Output the (x, y) coordinate of the center of the cell containing the given text.  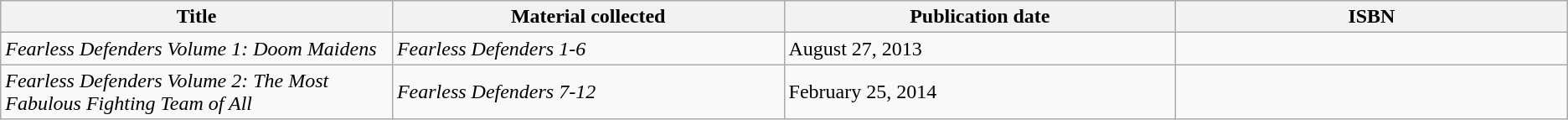
Fearless Defenders Volume 2: The Most Fabulous Fighting Team of All (197, 92)
Fearless Defenders Volume 1: Doom Maidens (197, 49)
Fearless Defenders 7-12 (588, 92)
February 25, 2014 (980, 92)
Publication date (980, 17)
Title (197, 17)
ISBN (1372, 17)
Fearless Defenders 1-6 (588, 49)
Material collected (588, 17)
August 27, 2013 (980, 49)
